Identify which cell holds the provided text, then report its [x, y] central coordinate. 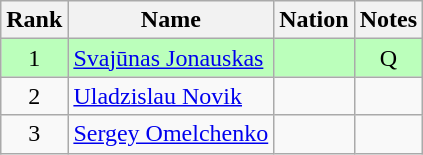
Rank [34, 20]
Uladzislau Novik [171, 96]
Sergey Omelchenko [171, 134]
Svajūnas Jonauskas [171, 58]
Q [388, 58]
Nation [314, 20]
1 [34, 58]
Name [171, 20]
Notes [388, 20]
2 [34, 96]
3 [34, 134]
